Pinpoint the cell where the given text exists, returning its (x, y) midpoint coordinate. 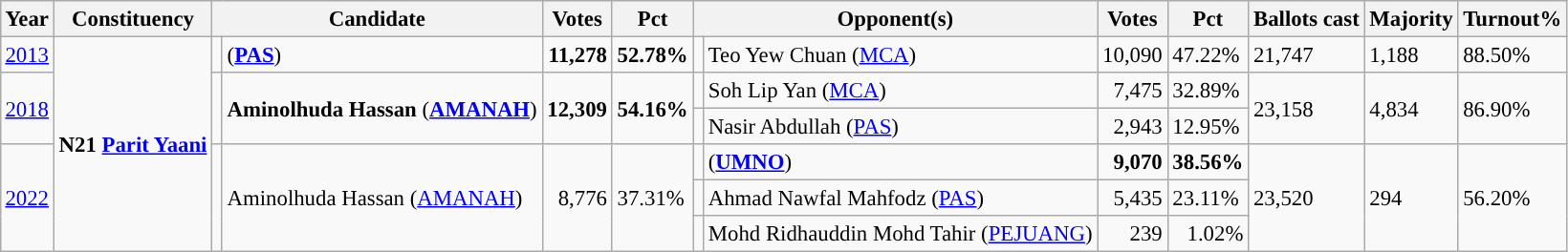
23.11% (1209, 199)
(UMNO) (900, 162)
1,188 (1411, 54)
Nasir Abdullah (PAS) (900, 127)
21,747 (1306, 54)
(PAS) (382, 54)
Candidate (377, 19)
86.90% (1513, 109)
23,158 (1306, 109)
Ahmad Nawfal Mahfodz (PAS) (900, 199)
239 (1132, 234)
2022 (27, 199)
4,834 (1411, 109)
32.89% (1209, 91)
11,278 (577, 54)
2,943 (1132, 127)
88.50% (1513, 54)
9,070 (1132, 162)
2013 (27, 54)
Opponent(s) (895, 19)
52.78% (652, 54)
12.95% (1209, 127)
Mohd Ridhauddin Mohd Tahir (PEJUANG) (900, 234)
7,475 (1132, 91)
2018 (27, 109)
8,776 (577, 199)
1.02% (1209, 234)
10,090 (1132, 54)
Year (27, 19)
Constituency (132, 19)
38.56% (1209, 162)
23,520 (1306, 199)
Majority (1411, 19)
47.22% (1209, 54)
Turnout% (1513, 19)
Soh Lip Yan (MCA) (900, 91)
N21 Parit Yaani (132, 144)
37.31% (652, 199)
54.16% (652, 109)
Ballots cast (1306, 19)
294 (1411, 199)
12,309 (577, 109)
5,435 (1132, 199)
56.20% (1513, 199)
Teo Yew Chuan (MCA) (900, 54)
